Scan for the cell matching the given text and deliver its [x, y] coordinate at center. 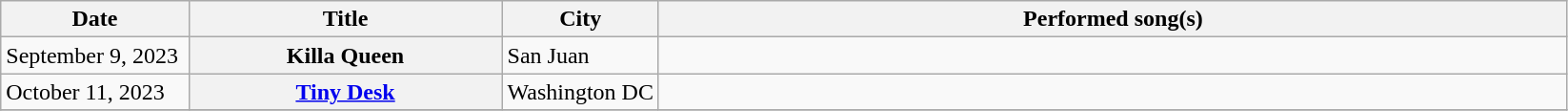
City [580, 19]
September 9, 2023 [95, 55]
October 11, 2023 [95, 92]
Performed song(s) [1113, 19]
Tiny Desk [345, 92]
Killa Queen [345, 55]
Date [95, 19]
Title [345, 19]
Washington DC [580, 92]
San Juan [580, 55]
